Locate the cell with the specified text and output its [x, y] center coordinate. 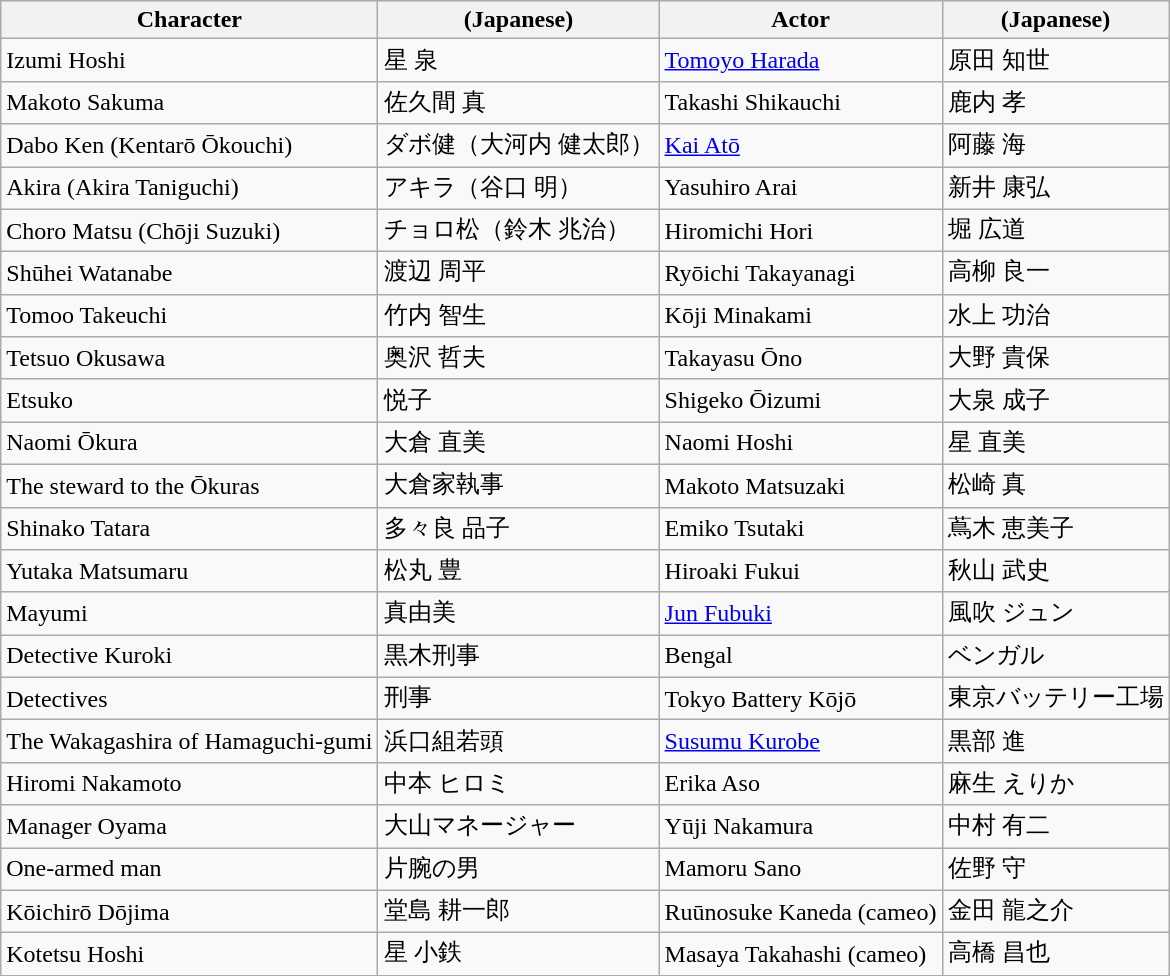
Shigeko Ōizumi [800, 400]
悦子 [518, 400]
Kōji Minakami [800, 316]
Shūhei Watanabe [190, 274]
水上 功治 [1056, 316]
Makoto Matsuzaki [800, 486]
Shinako Tatara [190, 528]
Susumu Kurobe [800, 742]
大野 貴保 [1056, 358]
片腕の男 [518, 870]
Hiroaki Fukui [800, 572]
Takashi Shikauchi [800, 102]
原田 知世 [1056, 60]
Character [190, 20]
チョロ松（鈴木 兆治） [518, 230]
Etsuko [190, 400]
竹内 智生 [518, 316]
Akira (Akira Taniguchi) [190, 188]
Kōichirō Dōjima [190, 912]
刑事 [518, 698]
中本 ヒロミ [518, 784]
高柳 良一 [1056, 274]
大山マネージャー [518, 826]
Manager Oyama [190, 826]
佐久間 真 [518, 102]
星 直美 [1056, 444]
Naomi Ōkura [190, 444]
秋山 武史 [1056, 572]
ベンガル [1056, 656]
多々良 品子 [518, 528]
Takayasu Ōno [800, 358]
星 小鉄 [518, 954]
Emiko Tsutaki [800, 528]
Makoto Sakuma [190, 102]
Naomi Hoshi [800, 444]
浜口組若頭 [518, 742]
ダボ健（大河内 健太郎） [518, 146]
中村 有二 [1056, 826]
奥沢 哲夫 [518, 358]
大倉家執事 [518, 486]
Yūji Nakamura [800, 826]
Choro Matsu (Chōji Suzuki) [190, 230]
Tomoyo Harada [800, 60]
佐野 守 [1056, 870]
大倉 直美 [518, 444]
Hiromichi Hori [800, 230]
Detective Kuroki [190, 656]
真由美 [518, 614]
Detectives [190, 698]
黒木刑事 [518, 656]
Hiromi Nakamoto [190, 784]
Yutaka Matsumaru [190, 572]
鹿内 孝 [1056, 102]
堂島 耕一郎 [518, 912]
Masaya Takahashi (cameo) [800, 954]
Jun Fubuki [800, 614]
麻生 えりか [1056, 784]
Actor [800, 20]
Yasuhiro Arai [800, 188]
Erika Aso [800, 784]
蔦木 恵美子 [1056, 528]
大泉 成子 [1056, 400]
堀 広道 [1056, 230]
Bengal [800, 656]
アキラ（谷口 明） [518, 188]
Kai Atō [800, 146]
One-armed man [190, 870]
Tomoo Takeuchi [190, 316]
星 泉 [518, 60]
Mayumi [190, 614]
Tokyo Battery Kōjō [800, 698]
The Wakagashira of Hamaguchi-gumi [190, 742]
阿藤 海 [1056, 146]
松崎 真 [1056, 486]
新井 康弘 [1056, 188]
Mamoru Sano [800, 870]
The steward to the Ōkuras [190, 486]
東京バッテリー工場 [1056, 698]
Ruūnosuke Kaneda (cameo) [800, 912]
渡辺 周平 [518, 274]
Ryōichi Takayanagi [800, 274]
Kotetsu Hoshi [190, 954]
黒部 進 [1056, 742]
Izumi Hoshi [190, 60]
風吹 ジュン [1056, 614]
金田 龍之介 [1056, 912]
高橋 昌也 [1056, 954]
Dabo Ken (Kentarō Ōkouchi) [190, 146]
松丸 豊 [518, 572]
Tetsuo Okusawa [190, 358]
